Pinpoint the cell where the given text exists, returning its (X, Y) midpoint coordinate. 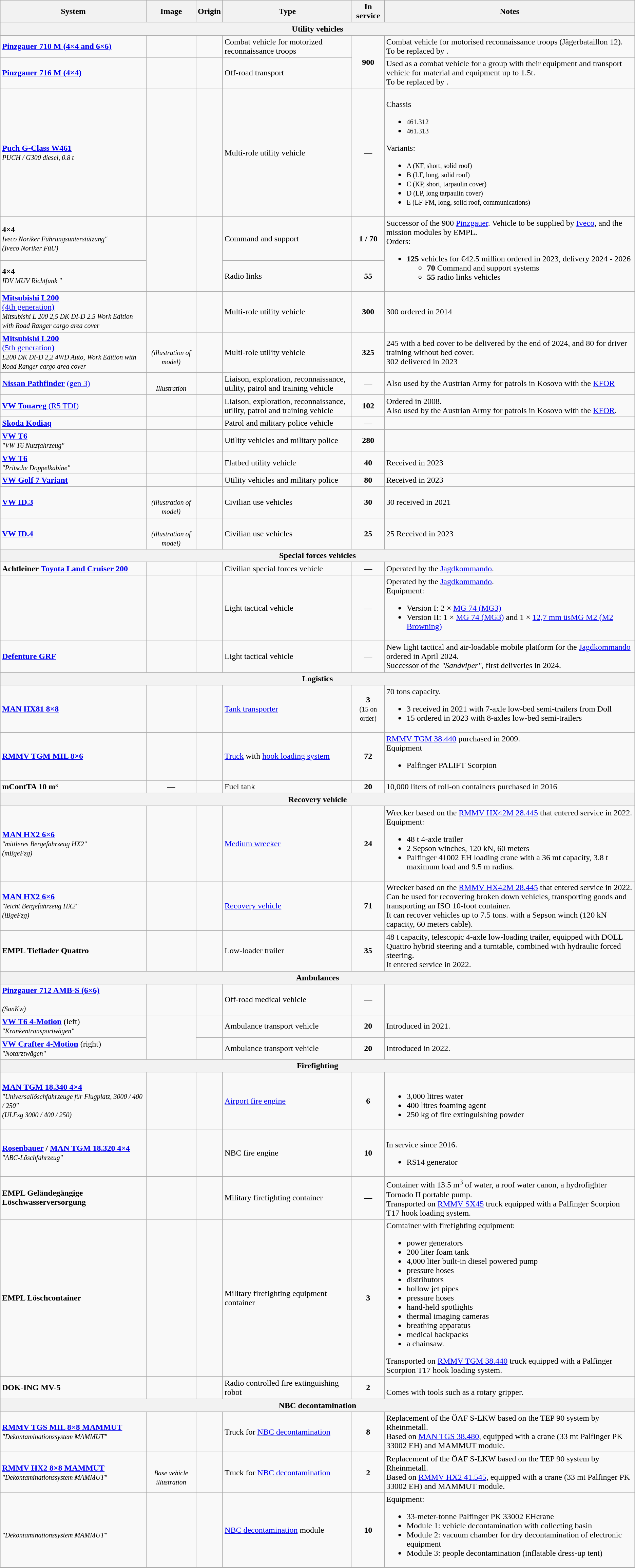
Ordered in 2008.Also used by the Austrian Army for patrols in Kosovo with the KFOR. (509, 405)
102 (368, 405)
3,000 litres water400 litres foaming agent250 kg of fire extinguishing powder (509, 1101)
Combat vehicle for motorized reconnaissance troops (288, 46)
NBC decontamination (317, 1405)
Patrol and military police vehicle (288, 423)
Ambulances (317, 977)
Origin (210, 12)
VW T6"VW T6 Nutzfahrzeug" (73, 441)
Comes with tools such as a rotary gripper. (509, 1388)
900 (368, 62)
Operated by the Jagdkommando.Equipment:Version I: 2 × MG 74 (MG3)Version II: 1 × MG 74 (MG3) and 1 × 12,7 mm üsMG M2 (M2 Browning) (509, 608)
Radio controlled fire extinguishing robot (288, 1388)
Type (288, 12)
3(15 on order) (368, 709)
25 (368, 534)
4×4IDV MUV Richtfunk " (73, 276)
"Dekontaminationssystem MAMMUT" (73, 1530)
EMPL Geländegängige Löschwasserversorgung (73, 1198)
Notes (509, 12)
300 ordered in 2014 (509, 312)
24 (368, 843)
Pinzgauer 716 M (4×4) (73, 73)
325 (368, 352)
Defenture GRF (73, 657)
EMPL Tieflader Quattro (73, 951)
Fuel tank (288, 787)
Rosenbauer / MAN TGM 18.320 4×4"ABC-Löschfahrzeug" (73, 1153)
280 (368, 441)
30 received in 2021 (509, 502)
In service (368, 12)
30 (368, 502)
80 (368, 480)
245 with a bed cover to be delivered by the end of 2024, and 80 for driver training without bed cover.302 delivered in 2023 (509, 352)
1 / 70 (368, 239)
Tank transporter (288, 709)
Image (171, 12)
MAN HX2 6×6"mittleres Bergefahrzeug HX2"(mBgeFzg) (73, 843)
VW T6"Pritsche Doppelkabine" (73, 462)
40 (368, 462)
Mitsubishi L200(4th generation)Mitsubishi L 200 2,5 DK DI-D 2.5 Work Edition with Road Ranger cargo area cover (73, 312)
Medium wrecker (288, 843)
Airport fire engine (288, 1101)
3 (368, 1298)
Base vehicle illustration (171, 1473)
300 (368, 312)
VW T6 4-Motion (left)"Krankentransportwägen" (73, 1027)
71 (368, 906)
Radio links (288, 276)
RMMV HX2 8×8 MAMMUT"Dekontaminationssystem MAMMUT" (73, 1473)
70 tons capacity.3 received in 2021 with 7-axle low-bed semi-trailers from Doll15 ordered in 2023 with 8-axles low-bed semi-trailers (509, 709)
Utility vehicles (317, 29)
Puch G-Class W461PUCH / G300 diesel, 0.8 t (73, 153)
4×4Iveco Noriker Führungsunterstützung"(Iveco Noriker FüU) (73, 239)
MAN HX81 8×8 (73, 709)
Special forces vehicles (317, 556)
System (73, 12)
25 Received in 2023 (509, 534)
Achtleiner Toyota Land Cruiser 200 (73, 569)
Low-loader trailer (288, 951)
Truck with hook loading system (288, 756)
Firefighting (317, 1066)
6 (368, 1101)
Nissan Pathfinder (gen 3) (73, 384)
Off-road transport (288, 73)
RMMV TGM MIL 8×6 (73, 756)
MAN TGM 18.340 4×4"Universallöschfahrzeuge für Flugplatz, 3000 / 400 / 250"(ULFzg 3000 / 400 / 250) (73, 1101)
Illustration (171, 384)
Mitsubishi L200(5th generation)L200 DK DI-D 2,2 4WD Auto, Work Edition with Road Ranger cargo area cover (73, 352)
Military firefighting equipment container (288, 1298)
Introduced in 2021. (509, 1027)
EMPL Löschcontainer (73, 1298)
VW Crafter 4-Motion (right)"Notarztwägen" (73, 1048)
mContTA 10 m³ (73, 787)
Pinzgauer 710 M (4×4 and 6×6) (73, 46)
MAN HX2 6×6"leicht Bergefahrzeug HX2"(lBgeFzg) (73, 906)
35 (368, 951)
Skoda Kodiaq (73, 423)
Flatbed utility vehicle (288, 462)
Combat vehicle for motorised reconnaissance troops (Jägerbataillon 12).To be replaced by . (509, 46)
DOK-ING MV-5 (73, 1388)
Logistics (317, 679)
Operated by the Jagdkommando. (509, 569)
Introduced in 2022. (509, 1048)
RMMV TGS MIL 8×8 MAMMUT"Dekontaminationssystem MAMMUT" (73, 1432)
72 (368, 756)
Military firefighting container (288, 1198)
VW Touareg (R5 TDI) (73, 405)
VW ID.4 (73, 534)
RMMV TGM 38.440 purchased in 2009.EquipmentPalfinger PALIFT Scorpion (509, 756)
Also used by the Austrian Army for patrols in Kosovo with the KFOR (509, 384)
NBC fire engine (288, 1153)
NBC decontamination module (288, 1530)
Pinzgauer 712 AMB-S (6×6)(SanKw) (73, 1000)
Used as a combat vehicle for a group with their equipment and transport vehicle for material and equipment up to 1.5t.To be replaced by . (509, 73)
55 (368, 276)
10,000 liters of roll-on containers purchased in 2016 (509, 787)
Off-road medical vehicle (288, 1000)
Command and support (288, 239)
Civilian special forces vehicle (288, 569)
VW ID.3 (73, 502)
In service since 2016.RS14 generator (509, 1153)
8 (368, 1432)
VW Golf 7 Variant (73, 480)
